From the cell containing the given text, extract its center point as [X, Y] coordinate. 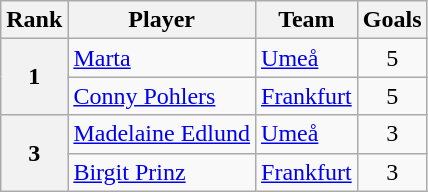
Team [307, 20]
1 [34, 77]
Madelaine Edlund [162, 134]
Goals [392, 20]
Birgit Prinz [162, 172]
Player [162, 20]
Conny Pohlers [162, 96]
Rank [34, 20]
Marta [162, 58]
